Pinpoint the cell where the given text exists, returning its [X, Y] midpoint coordinate. 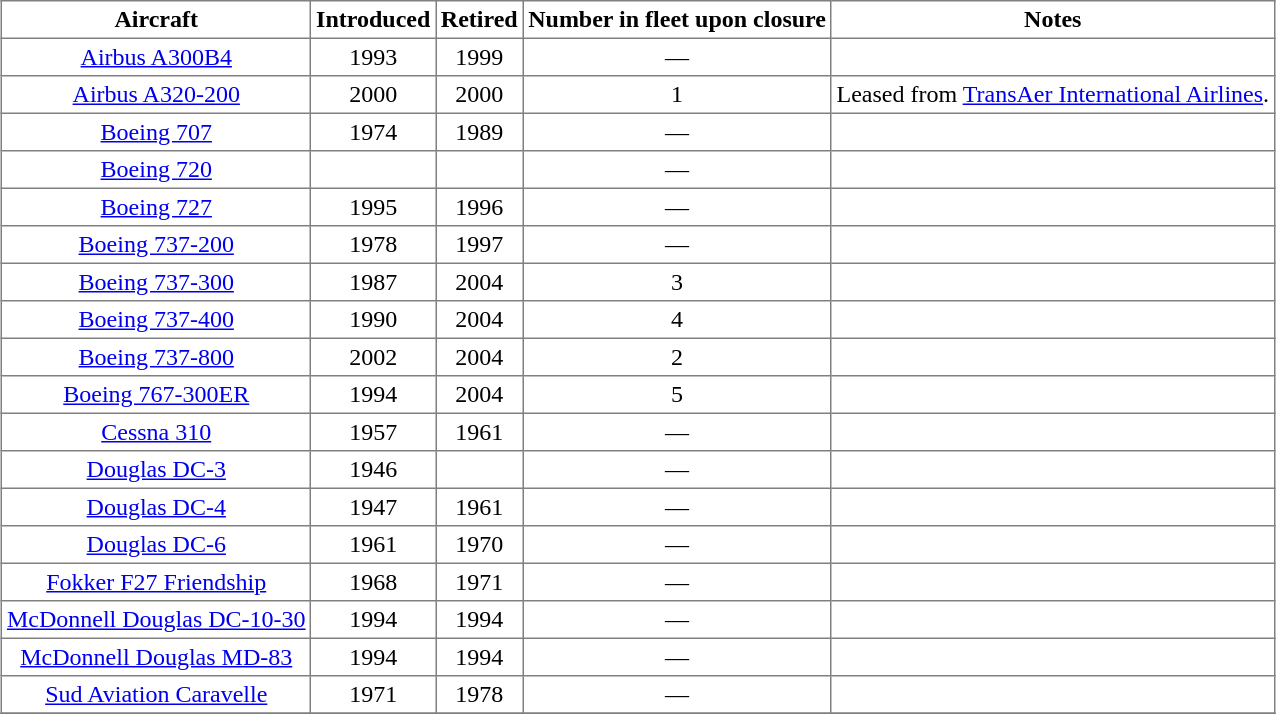
Douglas DC-3 [156, 470]
McDonnell Douglas DC-10-30 [156, 620]
Fokker F27 Friendship [156, 582]
Douglas DC-6 [156, 545]
1946 [374, 470]
Boeing 737-400 [156, 320]
2 [677, 357]
1990 [374, 320]
5 [677, 395]
1989 [480, 132]
Boeing 767-300ER [156, 395]
Boeing 737-300 [156, 282]
Number in fleet upon closure [677, 20]
1996 [480, 207]
1987 [374, 282]
1997 [480, 245]
Boeing 737-200 [156, 245]
Airbus A320-200 [156, 95]
1970 [480, 545]
McDonnell Douglas MD-83 [156, 657]
Aircraft [156, 20]
1999 [480, 57]
Boeing 737-800 [156, 357]
1974 [374, 132]
1995 [374, 207]
3 [677, 282]
Douglas DC-4 [156, 507]
Boeing 707 [156, 132]
Boeing 727 [156, 207]
Airbus A300B4 [156, 57]
Introduced [374, 20]
Cessna 310 [156, 432]
Retired [480, 20]
Boeing 720 [156, 170]
1 [677, 95]
4 [677, 320]
Sud Aviation Caravelle [156, 695]
1993 [374, 57]
2002 [374, 357]
1968 [374, 582]
Leased from TransAer International Airlines. [1052, 95]
Notes [1052, 20]
1957 [374, 432]
1947 [374, 507]
